Detect which cell encompasses the target text, then output its [X, Y] center coordinate. 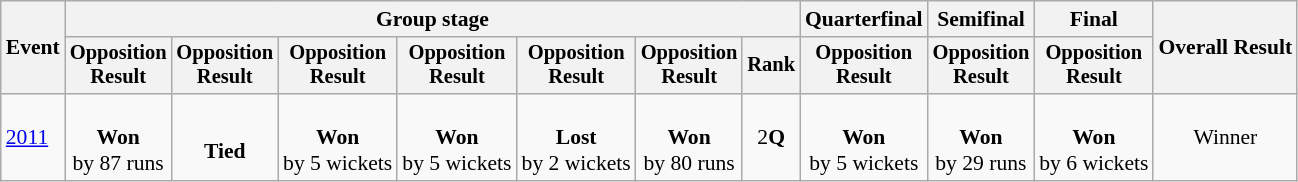
Won by 29 runs [982, 138]
2011 [33, 138]
2Q [771, 138]
Won by 6 wickets [1094, 138]
Final [1094, 19]
Group stage [432, 19]
Winner [1225, 138]
Tied [224, 138]
Quarterfinal [864, 19]
Overall Result [1225, 48]
Won by 87 runs [118, 138]
Event [33, 48]
Won by 80 runs [690, 138]
Rank [771, 66]
Semifinal [982, 19]
Lost by 2 wickets [576, 138]
